Determine the [x, y] coordinate at the center of the cell enclosing the given text.  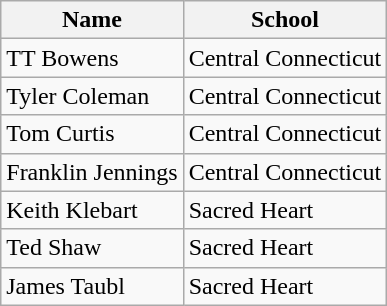
Franklin Jennings [92, 172]
Keith Klebart [92, 210]
Ted Shaw [92, 248]
Name [92, 20]
School [285, 20]
Tyler Coleman [92, 96]
Tom Curtis [92, 134]
James Taubl [92, 286]
TT Bowens [92, 58]
